Search for the cell housing the specified text and yield its [X, Y] center coordinate. 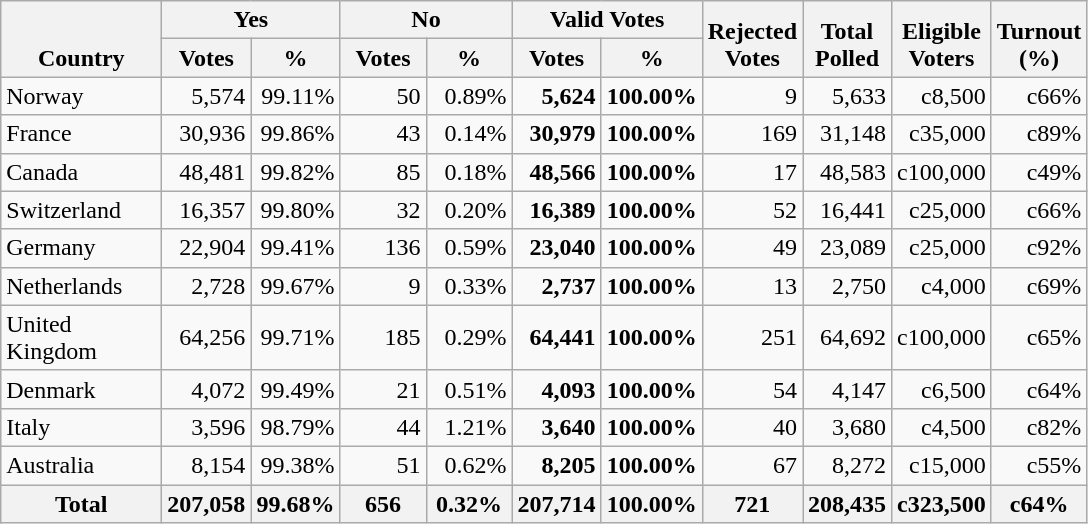
EligibleVoters [942, 39]
32 [383, 210]
17 [752, 172]
0.14% [469, 134]
4,093 [556, 389]
0.59% [469, 248]
c82% [1039, 427]
Country [82, 39]
TotalPolled [848, 39]
0.20% [469, 210]
Turnout(%) [1039, 39]
Italy [82, 427]
52 [752, 210]
51 [383, 465]
5,633 [848, 96]
43 [383, 134]
64,256 [206, 338]
RejectedVotes [752, 39]
5,574 [206, 96]
40 [752, 427]
656 [383, 503]
c4,500 [942, 427]
99.11% [296, 96]
208,435 [848, 503]
3,680 [848, 427]
48,566 [556, 172]
c89% [1039, 134]
Switzerland [82, 210]
99.38% [296, 465]
c35,000 [942, 134]
251 [752, 338]
c69% [1039, 286]
85 [383, 172]
185 [383, 338]
Total [82, 503]
99.71% [296, 338]
16,441 [848, 210]
4,147 [848, 389]
99.41% [296, 248]
49 [752, 248]
5,624 [556, 96]
Canada [82, 172]
169 [752, 134]
c65% [1039, 338]
Valid Votes [607, 20]
99.82% [296, 172]
0.89% [469, 96]
8,154 [206, 465]
3,596 [206, 427]
16,357 [206, 210]
64,692 [848, 338]
Germany [82, 248]
30,936 [206, 134]
2,728 [206, 286]
721 [752, 503]
c8,500 [942, 96]
c15,000 [942, 465]
64,441 [556, 338]
99.86% [296, 134]
23,089 [848, 248]
2,737 [556, 286]
Netherlands [82, 286]
44 [383, 427]
136 [383, 248]
13 [752, 286]
0.62% [469, 465]
0.29% [469, 338]
48,583 [848, 172]
c323,500 [942, 503]
Norway [82, 96]
99.80% [296, 210]
99.68% [296, 503]
3,640 [556, 427]
No [426, 20]
98.79% [296, 427]
2,750 [848, 286]
8,272 [848, 465]
Australia [82, 465]
99.49% [296, 389]
1.21% [469, 427]
c92% [1039, 248]
30,979 [556, 134]
23,040 [556, 248]
4,072 [206, 389]
8,205 [556, 465]
54 [752, 389]
Yes [251, 20]
99.67% [296, 286]
22,904 [206, 248]
c6,500 [942, 389]
Denmark [82, 389]
c49% [1039, 172]
France [82, 134]
21 [383, 389]
48,481 [206, 172]
50 [383, 96]
c55% [1039, 465]
67 [752, 465]
c4,000 [942, 286]
0.32% [469, 503]
0.18% [469, 172]
0.51% [469, 389]
0.33% [469, 286]
31,148 [848, 134]
207,714 [556, 503]
United Kingdom [82, 338]
207,058 [206, 503]
16,389 [556, 210]
